From the cell containing the given text, extract its center point as (x, y) coordinate. 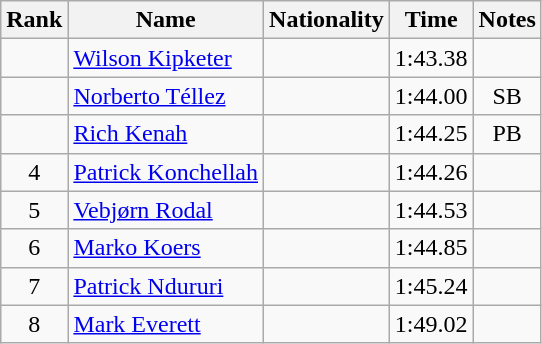
6 (34, 248)
Time (431, 20)
Mark Everett (166, 324)
8 (34, 324)
PB (507, 134)
Patrick Konchellah (166, 172)
SB (507, 96)
Marko Koers (166, 248)
1:44.85 (431, 248)
1:44.53 (431, 210)
Wilson Kipketer (166, 58)
1:43.38 (431, 58)
Vebjørn Rodal (166, 210)
Notes (507, 20)
Rank (34, 20)
1:44.26 (431, 172)
4 (34, 172)
Patrick Ndururi (166, 286)
7 (34, 286)
Nationality (327, 20)
5 (34, 210)
Norberto Téllez (166, 96)
1:45.24 (431, 286)
1:44.25 (431, 134)
1:49.02 (431, 324)
Name (166, 20)
1:44.00 (431, 96)
Rich Kenah (166, 134)
